Find where the given text appears and provide that cell's center as (x, y) coordinate. 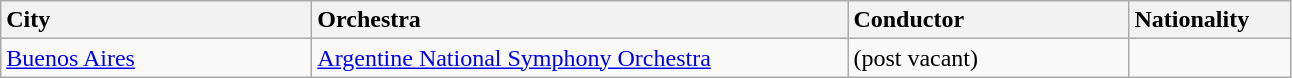
(post vacant) (988, 58)
Buenos Aires (156, 58)
Nationality (1210, 20)
Argentine National Symphony Orchestra (580, 58)
Orchestra (580, 20)
Conductor (988, 20)
City (156, 20)
